Extract the (x, y) coordinate from the center of the cell holding the provided text.  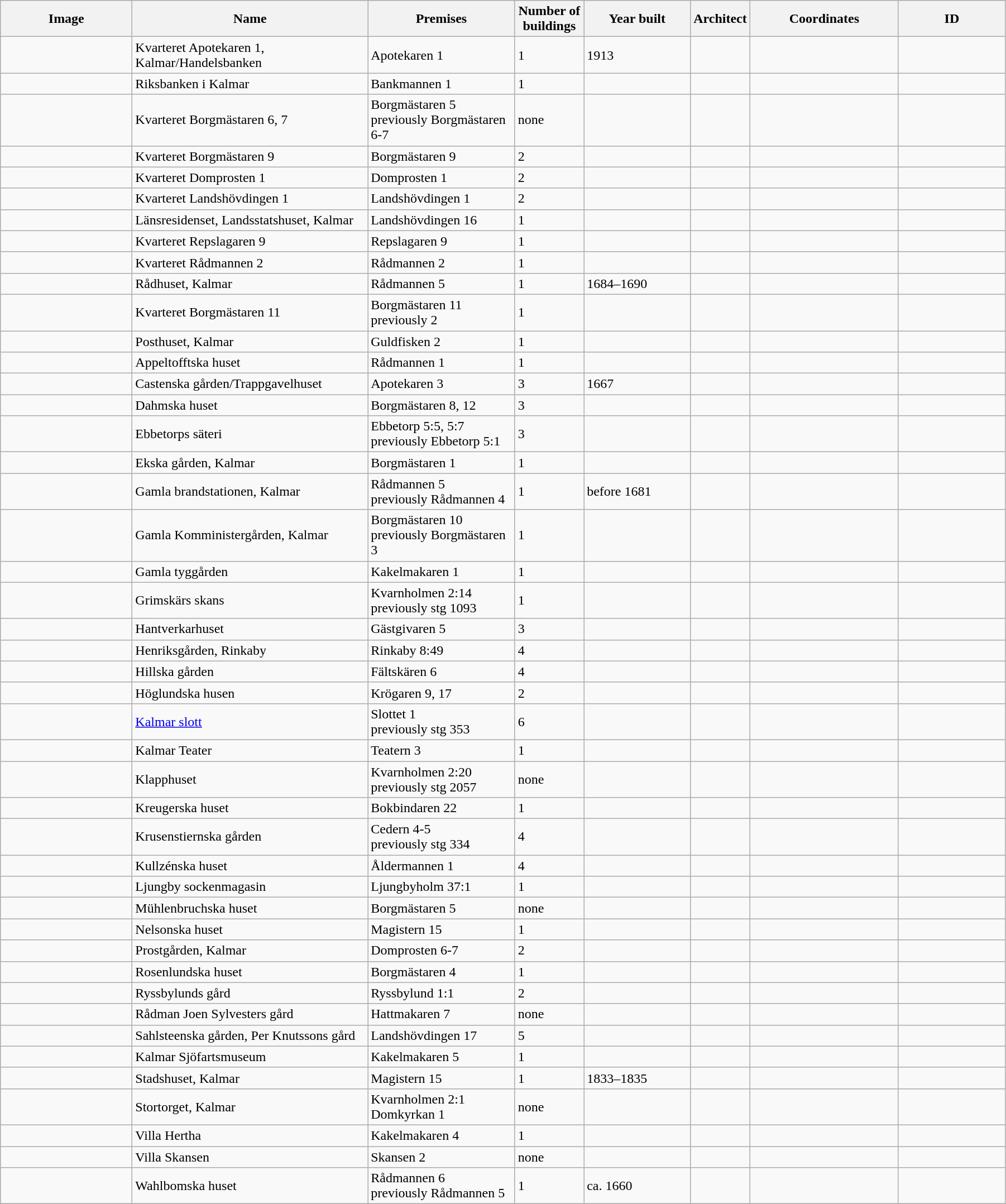
Kvarteret Borgmästaren 9 (250, 156)
Dahmska huset (250, 405)
Höglundska husen (250, 693)
Ryssbylund 1:1 (441, 993)
Villa Skansen (250, 1157)
Borgmästaren 1 (441, 463)
Sahlsteenska gården, Per Knutssons gård (250, 1035)
Ljungby sockenmagasin (250, 887)
Borgmästaren 5 (441, 908)
Riksbanken i Kalmar (250, 84)
Borgmästaren 9 (441, 156)
Rådmannen 2 (441, 262)
ID (951, 19)
Domprosten 6-7 (441, 951)
6 (549, 721)
before 1681 (638, 491)
Rinkaby 8:49 (441, 650)
Rådman Joen Sylvesters gård (250, 1014)
Åldermannen 1 (441, 866)
Apotekaren 1 (441, 55)
Landshövdingen 16 (441, 220)
Kakelmakaren 4 (441, 1135)
Kvarteret Apotekaren 1, Kalmar/Handelsbanken (250, 55)
Kvarnholmen 2:20previously stg 2057 (441, 779)
Hantverkarhuset (250, 629)
Kakelmakaren 5 (441, 1057)
Number ofbuildings (549, 19)
Kreugerska huset (250, 808)
Stortorget, Kalmar (250, 1106)
Borgmästaren 4 (441, 972)
Ekska gården, Kalmar (250, 463)
Gamla Komministergården, Kalmar (250, 535)
Kvarteret Repslagaren 9 (250, 241)
Henriksgården, Rinkaby (250, 650)
Hattmakaren 7 (441, 1014)
1833–1835 (638, 1078)
Ryssbylunds gård (250, 993)
Bokbindaren 22 (441, 808)
Appeltofftska huset (250, 363)
Ebbetorps säteri (250, 434)
Architect (720, 19)
Skansen 2 (441, 1157)
Landshövdingen 17 (441, 1035)
Stadshuset, Kalmar (250, 1078)
Kakelmakaren 1 (441, 572)
Posthuset, Kalmar (250, 341)
Mühlenbruchska huset (250, 908)
Kvarteret Borgmästaren 6, 7 (250, 120)
Rådhuset, Kalmar (250, 284)
Borgmästaren 5previously Borgmästaren 6-7 (441, 120)
Krögaren 9, 17 (441, 693)
Year built (638, 19)
1684–1690 (638, 284)
Kalmar slott (250, 721)
Wahlbomska huset (250, 1186)
Gästgivaren 5 (441, 629)
Image (66, 19)
1913 (638, 55)
Borgmästaren 11previously 2 (441, 313)
Kvarnholmen 2:1Domkyrkan 1 (441, 1106)
Kullzénska huset (250, 866)
Rådmannen 1 (441, 363)
Prostgården, Kalmar (250, 951)
Gamla brandstationen, Kalmar (250, 491)
5 (549, 1035)
Ljungbyholm 37:1 (441, 887)
Coordinates (824, 19)
Rådmannen 6previously Rådmannen 5 (441, 1186)
Nelsonska huset (250, 929)
Kvarteret Borgmästaren 11 (250, 313)
Kvarnholmen 2:14previously stg 1093 (441, 601)
Teatern 3 (441, 750)
Kvarteret Rådmannen 2 (250, 262)
Gamla tyggården (250, 572)
Castenska gården/Trappgavelhuset (250, 384)
Villa Hertha (250, 1135)
Hillska gården (250, 671)
Rosenlundska huset (250, 972)
Klapphuset (250, 779)
Kvarteret Landshövdingen 1 (250, 199)
ca. 1660 (638, 1186)
Rådmannen 5previously Rådmannen 4 (441, 491)
Guldfisken 2 (441, 341)
Name (250, 19)
Kvarteret Domprosten 1 (250, 178)
Premises (441, 19)
Borgmästaren 8, 12 (441, 405)
1667 (638, 384)
Fältskären 6 (441, 671)
Rådmannen 5 (441, 284)
Repslagaren 9 (441, 241)
Apotekaren 3 (441, 384)
Landshövdingen 1 (441, 199)
Krusenstiernska gården (250, 837)
Borgmästaren 10previously Borgmästaren 3 (441, 535)
Bankmannen 1 (441, 84)
Grimskärs skans (250, 601)
Länsresidenset, Landsstatshuset, Kalmar (250, 220)
Domprosten 1 (441, 178)
Cedern 4-5previously stg 334 (441, 837)
Kalmar Sjöfartsmuseum (250, 1057)
Ebbetorp 5:5, 5:7previously Ebbetorp 5:1 (441, 434)
Slottet 1previously stg 353 (441, 721)
Kalmar Teater (250, 750)
